Scan for the cell matching the given text and deliver its (X, Y) coordinate at center. 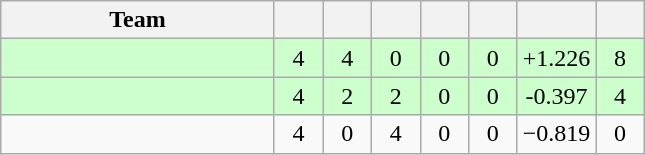
−0.819 (556, 134)
-0.397 (556, 96)
8 (620, 58)
Team (138, 20)
+1.226 (556, 58)
